Locate the cell with the specified text and output its (X, Y) center coordinate. 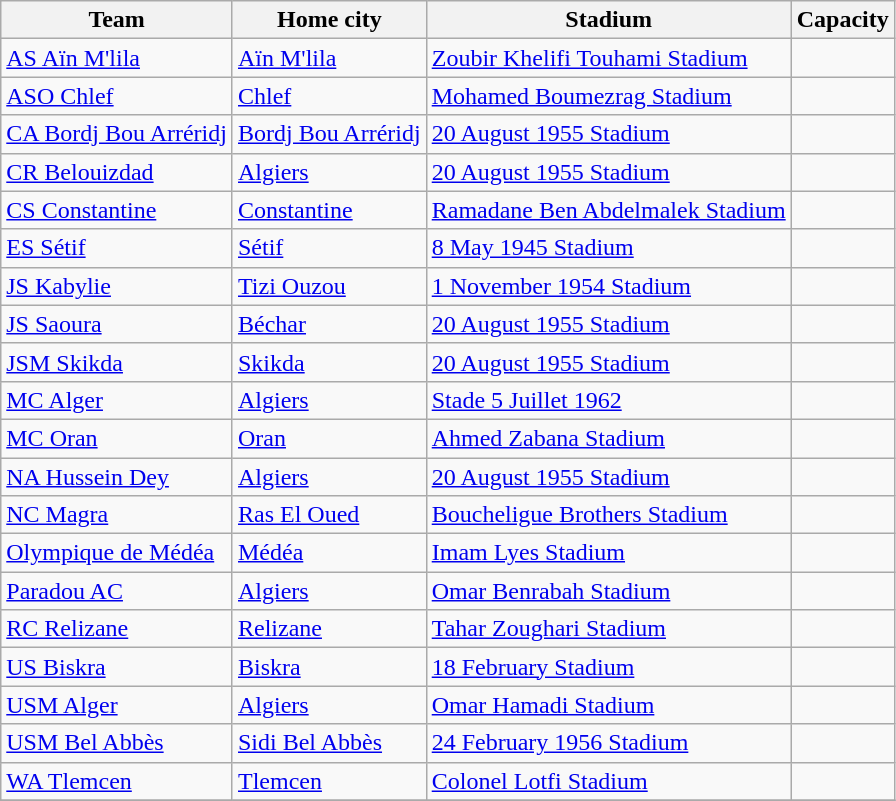
18 February Stadium (608, 667)
Imam Lyes Stadium (608, 553)
NA Hussein Dey (117, 477)
RC Relizane (117, 629)
CA Bordj Bou Arréridj (117, 134)
Omar Benrabah Stadium (608, 591)
Tlemcen (329, 781)
USM Alger (117, 705)
Team (117, 20)
Tahar Zoughari Stadium (608, 629)
Stadium (608, 20)
US Biskra (117, 667)
Sétif (329, 248)
Chlef (329, 96)
Zoubir Khelifi Touhami Stadium (608, 58)
Tizi Ouzou (329, 286)
Médéa (329, 553)
Omar Hamadi Stadium (608, 705)
Biskra (329, 667)
JSM Skikda (117, 362)
Relizane (329, 629)
JS Kabylie (117, 286)
Sidi Bel Abbès (329, 743)
WA Tlemcen (117, 781)
Ahmed Zabana Stadium (608, 438)
Colonel Lotfi Stadium (608, 781)
Ras El Oued (329, 515)
Olympique de Médéa (117, 553)
Boucheligue Brothers Stadium (608, 515)
Stade 5 Juillet 1962 (608, 400)
Skikda (329, 362)
Aïn M'lila (329, 58)
1 November 1954 Stadium (608, 286)
Bordj Bou Arréridj (329, 134)
JS Saoura (117, 324)
ES Sétif (117, 248)
Ramadane Ben Abdelmalek Stadium (608, 210)
24 February 1956 Stadium (608, 743)
NC Magra (117, 515)
Oran (329, 438)
Constantine (329, 210)
Mohamed Boumezrag Stadium (608, 96)
USM Bel Abbès (117, 743)
MC Alger (117, 400)
8 May 1945 Stadium (608, 248)
Home city (329, 20)
MC Oran (117, 438)
Béchar (329, 324)
Capacity (842, 20)
Paradou AC (117, 591)
ASO Chlef (117, 96)
CS Constantine (117, 210)
AS Aïn M'lila (117, 58)
CR Belouizdad (117, 172)
